Find where the given text appears and provide that cell's center as [X, Y] coordinate. 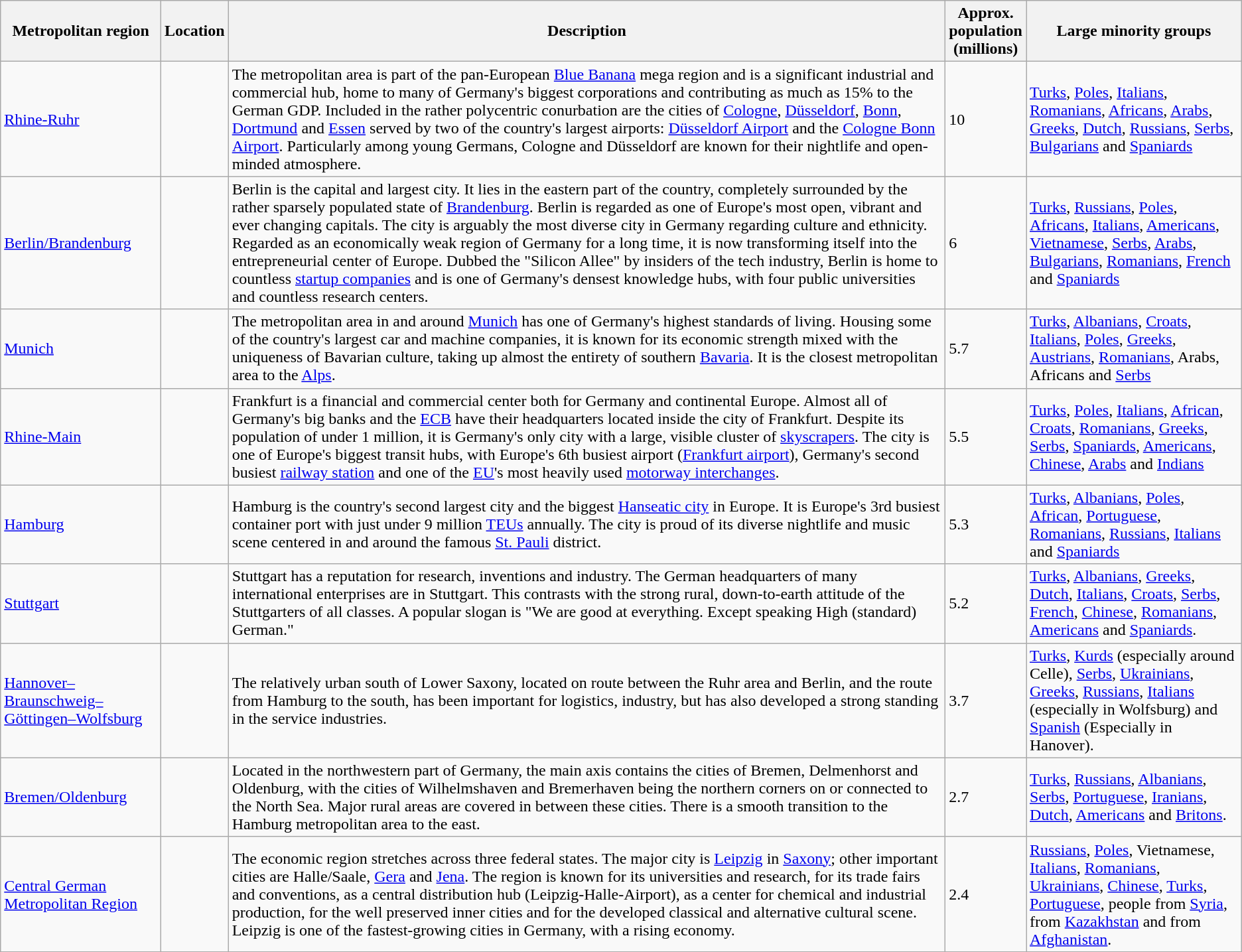
Turks, Russians, Poles, Africans, Italians, Americans, Vietnamese, Serbs, Arabs, Bulgarians, Romanians, French and Spaniards [1133, 243]
Metropolitan region [81, 31]
Rhine-Ruhr [81, 119]
Turks, Russians, Albanians, Serbs, Portuguese, Iranians, Dutch, Americans and Britons. [1133, 797]
5.2 [986, 604]
Russians, Poles, Vietnamese, Italians, Romanians, Ukrainians, Chinese, Turks, Portuguese, people from Syria, from Kazakhstan and from Afghanistan. [1133, 894]
Hannover–Braunschweig–Göttingen–Wolfsburg [81, 701]
2.4 [986, 894]
5.5 [986, 437]
Turks, Poles, Italians, Romanians, Africans, Arabs, Greeks, Dutch, Russians, Serbs, Bulgarians and Spaniards [1133, 119]
Description [586, 31]
Location [194, 31]
Large minority groups [1133, 31]
Turks, Albanians, Croats, Italians, Poles, Greeks, Austrians, Romanians, Arabs, Africans and Serbs [1133, 349]
Turks, Albanians, Greeks, Dutch, Italians, Croats, Serbs, French, Chinese, Romanians, Americans and Spaniards. [1133, 604]
3.7 [986, 701]
Turks, Kurds (especially around Celle), Serbs, Ukrainians, Greeks, Russians, Italians (especially in Wolfsburg) and Spanish (Especially in Hanover). [1133, 701]
5.7 [986, 349]
Rhine-Main [81, 437]
Turks, Albanians, Poles, African, Portuguese, Romanians, Russians, Italians and Spaniards [1133, 524]
Berlin/Brandenburg [81, 243]
Hamburg [81, 524]
Turks, Poles, Italians, African, Croats, Romanians, Greeks, Serbs, Spaniards, Americans, Chinese, Arabs and Indians [1133, 437]
5.3 [986, 524]
Approx.population(millions) [986, 31]
10 [986, 119]
6 [986, 243]
Munich [81, 349]
2.7 [986, 797]
Central German Metropolitan Region [81, 894]
Stuttgart [81, 604]
Bremen/Oldenburg [81, 797]
